Return the (X, Y) coordinate for the center point of the cell that contains the specified text.  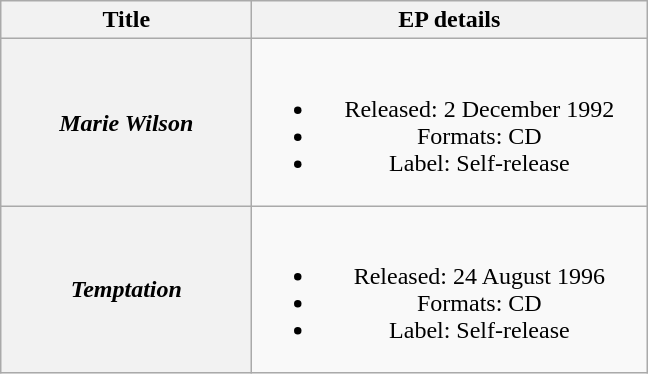
EP details (450, 20)
Released: 2 December 1992Formats: CDLabel: Self-release (450, 122)
Released: 24 August 1996Formats: CDLabel: Self-release (450, 290)
Temptation (126, 290)
Marie Wilson (126, 122)
Title (126, 20)
